Capture the cell that displays the provided text and extract its [x, y] central coordinate. 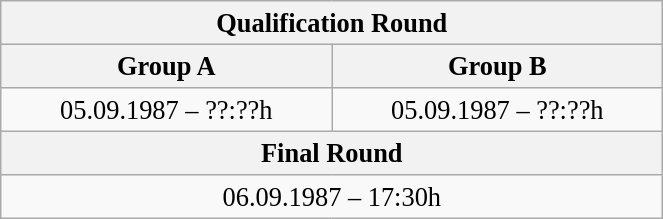
Group A [166, 66]
Final Round [332, 153]
Group B [498, 66]
06.09.1987 – 17:30h [332, 197]
Qualification Round [332, 22]
